Determine the [X, Y] coordinate at the center of the cell enclosing the given text.  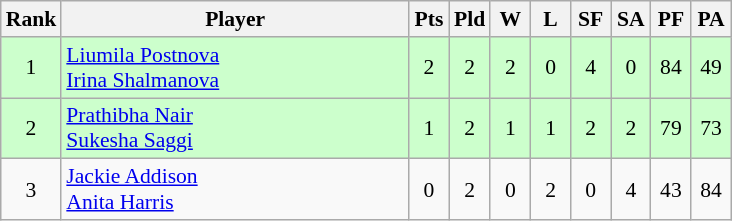
49 [711, 68]
SF [591, 19]
Liumila Postnova Irina Shalmanova [235, 68]
Jackie Addison Anita Harris [235, 190]
Prathibha Nair Sukesha Saggi [235, 128]
PA [711, 19]
3 [32, 190]
L [550, 19]
43 [671, 190]
Pld [470, 19]
Pts [429, 19]
W [510, 19]
SA [631, 19]
79 [671, 128]
PF [671, 19]
73 [711, 128]
Player [235, 19]
Rank [32, 19]
